Detect which cell encompasses the target text, then output its [X, Y] center coordinate. 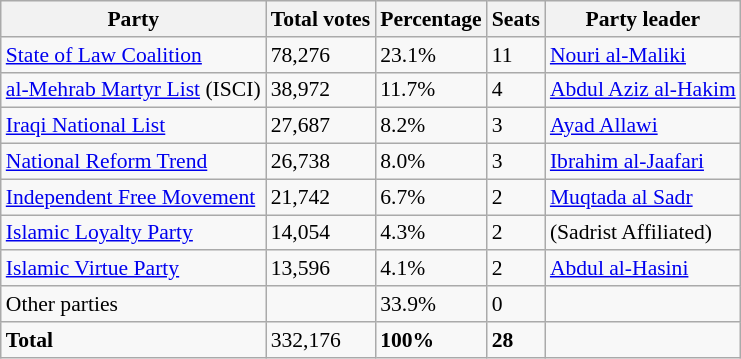
Islamic Virtue Party [134, 269]
8.2% [431, 126]
23.1% [431, 55]
National Reform Trend [134, 162]
332,176 [320, 340]
Percentage [431, 19]
0 [516, 304]
27,687 [320, 126]
Abdul Aziz al-Hakim [643, 90]
4 [516, 90]
Independent Free Movement [134, 197]
Total votes [320, 19]
Total [134, 340]
14,054 [320, 233]
28 [516, 340]
Seats [516, 19]
11.7% [431, 90]
Nouri al-Maliki [643, 55]
(Sadrist Affiliated) [643, 233]
Iraqi National List [134, 126]
100% [431, 340]
Muqtada al Sadr [643, 197]
Islamic Loyalty Party [134, 233]
Ibrahim al-Jaafari [643, 162]
Ayad Allawi [643, 126]
Party [134, 19]
Other parties [134, 304]
al-Mehrab Martyr List (ISCI) [134, 90]
4.1% [431, 269]
6.7% [431, 197]
78,276 [320, 55]
Party leader [643, 19]
State of Law Coalition [134, 55]
8.0% [431, 162]
26,738 [320, 162]
4.3% [431, 233]
Abdul al-Hasini [643, 269]
33.9% [431, 304]
38,972 [320, 90]
21,742 [320, 197]
11 [516, 55]
13,596 [320, 269]
